Find where the given text appears and provide that cell's center as (x, y) coordinate. 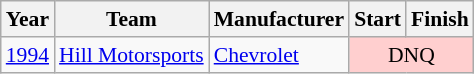
Team (132, 19)
Start (378, 19)
Year (28, 19)
Finish (440, 19)
1994 (28, 55)
Chevrolet (279, 55)
DNQ (412, 55)
Manufacturer (279, 19)
Hill Motorsports (132, 55)
